For the text-containing cell, return its midpoint in (x, y) coordinate format. 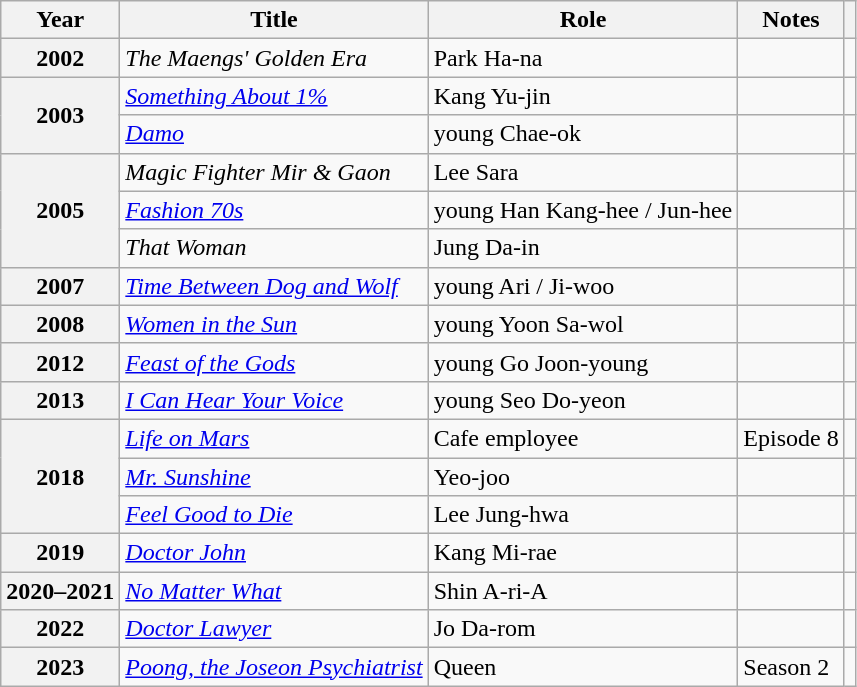
2020–2021 (60, 591)
That Woman (274, 248)
Feast of the Gods (274, 362)
Cafe employee (583, 438)
2012 (60, 362)
Lee Jung-hwa (583, 515)
Kang Yu-jin (583, 96)
Doctor Lawyer (274, 629)
Queen (583, 667)
young Go Joon-young (583, 362)
2007 (60, 286)
Notes (791, 20)
Life on Mars (274, 438)
young Chae-ok (583, 134)
Jo Da-rom (583, 629)
Role (583, 20)
2022 (60, 629)
Women in the Sun (274, 324)
Doctor John (274, 553)
Magic Fighter Mir & Gaon (274, 172)
Park Ha-na (583, 58)
The Maengs' Golden Era (274, 58)
2019 (60, 553)
Episode 8 (791, 438)
Fashion 70s (274, 210)
2023 (60, 667)
young Yoon Sa-wol (583, 324)
Lee Sara (583, 172)
Feel Good to Die (274, 515)
No Matter What (274, 591)
2002 (60, 58)
2003 (60, 115)
Shin A-ri-A (583, 591)
young Seo Do-yeon (583, 400)
2018 (60, 476)
Year (60, 20)
2005 (60, 210)
young Han Kang-hee / Jun-hee (583, 210)
2013 (60, 400)
Yeo-joo (583, 477)
young Ari / Ji-woo (583, 286)
Damo (274, 134)
Something About 1% (274, 96)
Mr. Sunshine (274, 477)
Title (274, 20)
Jung Da-in (583, 248)
2008 (60, 324)
Poong, the Joseon Psychiatrist (274, 667)
Season 2 (791, 667)
I Can Hear Your Voice (274, 400)
Time Between Dog and Wolf (274, 286)
Kang Mi-rae (583, 553)
